Locate the cell with the specified text and output its [x, y] center coordinate. 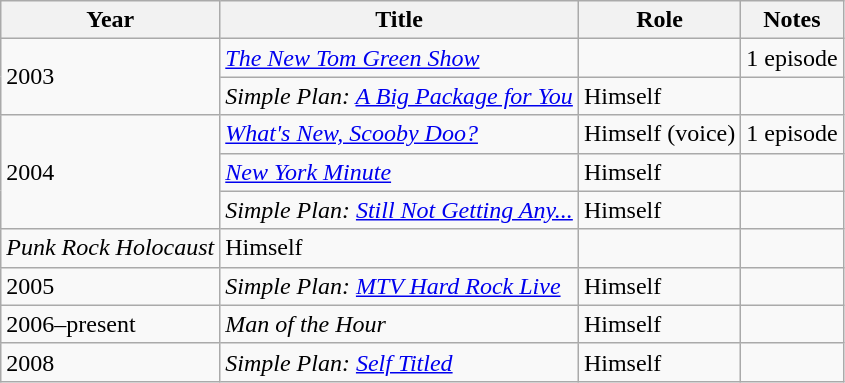
What's New, Scooby Doo? [400, 134]
Notes [792, 20]
2003 [110, 77]
Simple Plan: Still Not Getting Any... [400, 210]
2005 [110, 286]
Simple Plan: Self Titled [400, 362]
2006–present [110, 324]
Himself (voice) [659, 134]
2004 [110, 172]
Punk Rock Holocaust [110, 248]
Simple Plan: A Big Package for You [400, 96]
Title [400, 20]
The New Tom Green Show [400, 58]
Simple Plan: MTV Hard Rock Live [400, 286]
Role [659, 20]
Man of the Hour [400, 324]
Year [110, 20]
New York Minute [400, 172]
2008 [110, 362]
